Return the [X, Y] coordinate for the center point of the cell that contains the specified text.  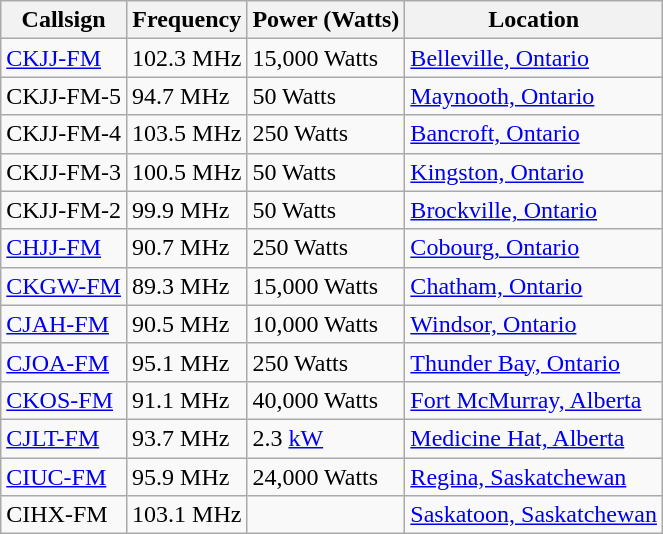
Cobourg, Ontario [534, 248]
CKOS-FM [64, 400]
40,000 Watts [326, 400]
CKJJ-FM-2 [64, 210]
Saskatoon, Saskatchewan [534, 515]
CKJJ-FM-4 [64, 134]
CJLT-FM [64, 438]
Callsign [64, 20]
CIHX-FM [64, 515]
Maynooth, Ontario [534, 96]
Medicine Hat, Alberta [534, 438]
CJOA-FM [64, 362]
93.7 MHz [187, 438]
Fort McMurray, Alberta [534, 400]
90.7 MHz [187, 248]
99.9 MHz [187, 210]
91.1 MHz [187, 400]
CKJJ-FM [64, 58]
94.7 MHz [187, 96]
95.9 MHz [187, 477]
90.5 MHz [187, 324]
CKGW-FM [64, 286]
Thunder Bay, Ontario [534, 362]
CJAH-FM [64, 324]
CKJJ-FM-5 [64, 96]
Bancroft, Ontario [534, 134]
Location [534, 20]
Chatham, Ontario [534, 286]
Frequency [187, 20]
CKJJ-FM-3 [64, 172]
100.5 MHz [187, 172]
Belleville, Ontario [534, 58]
CHJJ-FM [64, 248]
Regina, Saskatchewan [534, 477]
Kingston, Ontario [534, 172]
10,000 Watts [326, 324]
Windsor, Ontario [534, 324]
102.3 MHz [187, 58]
Brockville, Ontario [534, 210]
89.3 MHz [187, 286]
103.5 MHz [187, 134]
2.3 kW [326, 438]
CIUC-FM [64, 477]
Power (Watts) [326, 20]
103.1 MHz [187, 515]
24,000 Watts [326, 477]
95.1 MHz [187, 362]
